From the cell containing the given text, extract its center point as (X, Y) coordinate. 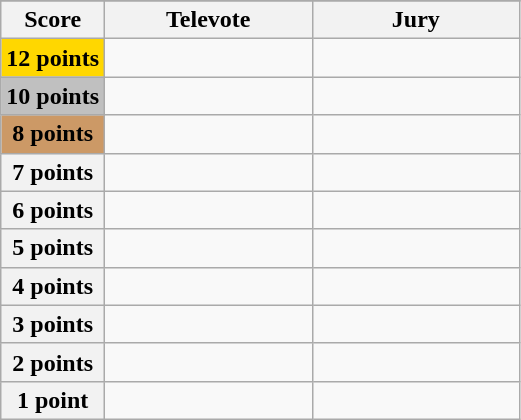
7 points (53, 172)
10 points (53, 96)
1 point (53, 400)
6 points (53, 210)
4 points (53, 286)
5 points (53, 248)
3 points (53, 324)
8 points (53, 134)
Score (53, 20)
2 points (53, 362)
12 points (53, 58)
Jury (416, 20)
Televote (209, 20)
